Return the [X, Y] coordinate for the center point of the cell that contains the specified text.  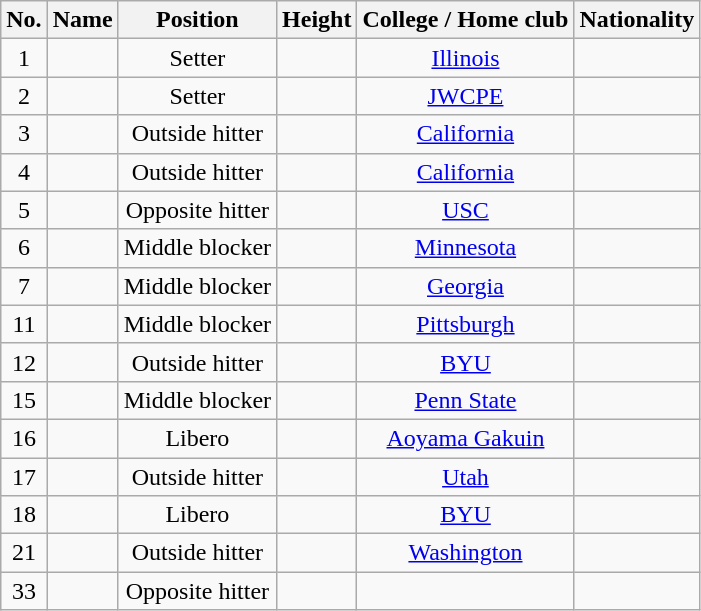
Utah [466, 477]
11 [24, 324]
18 [24, 515]
21 [24, 553]
JWCPE [466, 96]
6 [24, 248]
4 [24, 172]
Position [197, 20]
Pittsburgh [466, 324]
12 [24, 362]
Georgia [466, 286]
33 [24, 591]
5 [24, 210]
2 [24, 96]
Minnesota [466, 248]
Penn State [466, 400]
No. [24, 20]
3 [24, 134]
USC [466, 210]
College / Home club [466, 20]
17 [24, 477]
Nationality [637, 20]
Height [317, 20]
1 [24, 58]
Washington [466, 553]
16 [24, 438]
15 [24, 400]
Illinois [466, 58]
Name [82, 20]
7 [24, 286]
Aoyama Gakuin [466, 438]
